Search for the cell housing the specified text and yield its (X, Y) center coordinate. 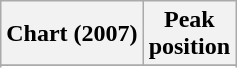
Peakposition (189, 34)
Chart (2007) (72, 34)
